For the text-containing cell, return its midpoint in [X, Y] coordinate format. 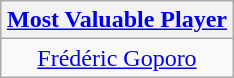
Most Valuable Player [116, 20]
Frédéric Goporo [116, 58]
